Pinpoint the cell where the given text exists, returning its [X, Y] midpoint coordinate. 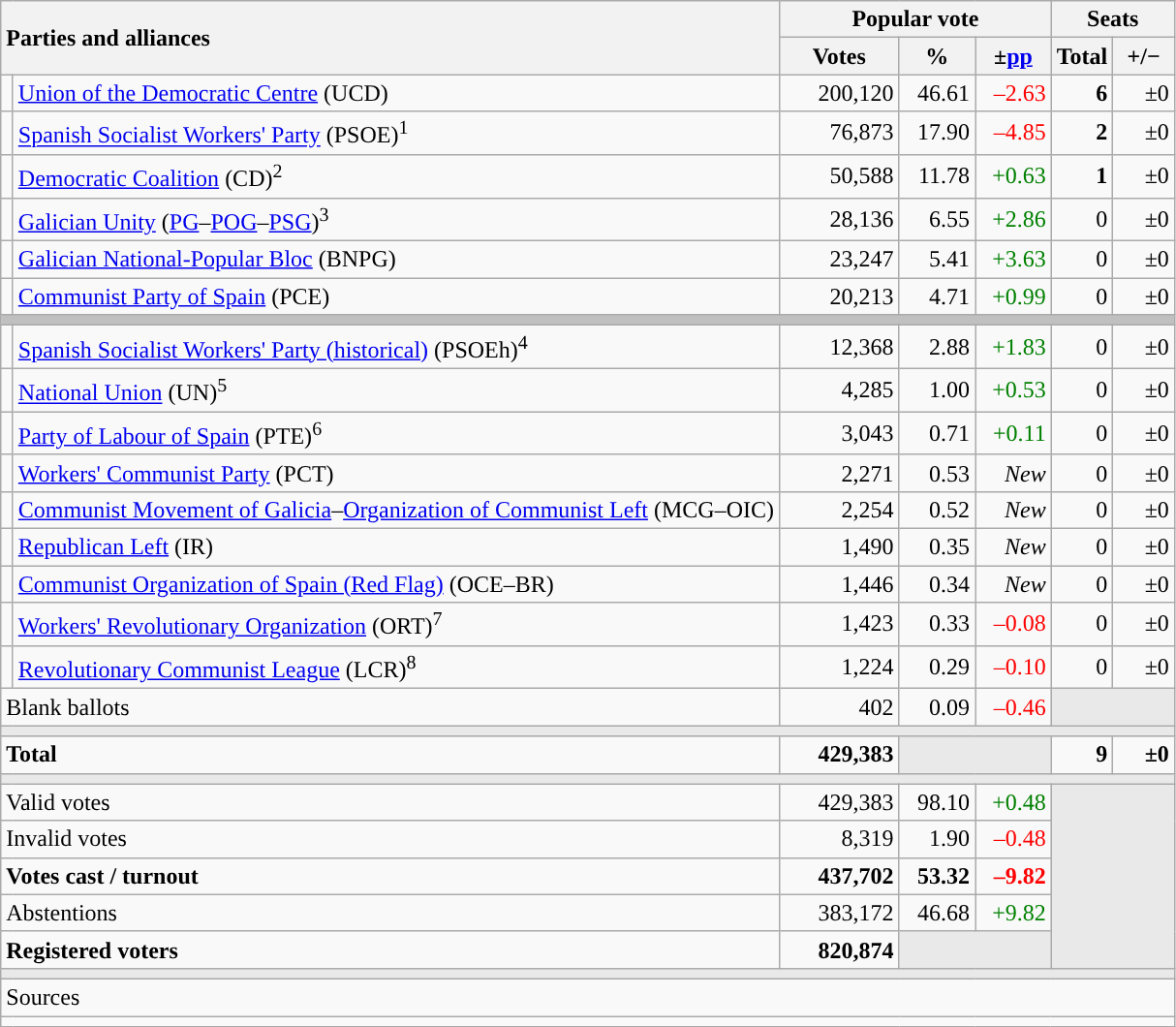
+9.82 [1013, 913]
1.90 [938, 839]
200,120 [840, 93]
4.71 [938, 296]
Popular vote [916, 19]
820,874 [840, 949]
+/− [1144, 56]
9 [1082, 755]
+0.48 [1013, 802]
Democratic Coalition (CD)2 [395, 176]
0.09 [938, 707]
Union of the Democratic Centre (UCD) [395, 93]
1 [1082, 176]
23,247 [840, 260]
5.41 [938, 260]
Votes [840, 56]
46.61 [938, 93]
–2.63 [1013, 93]
Invalid votes [390, 839]
0.33 [938, 624]
11.78 [938, 176]
Sources [588, 997]
2.88 [938, 347]
0.29 [938, 667]
Parties and alliances [390, 38]
–9.82 [1013, 876]
Communist Party of Spain (PCE) [395, 296]
437,702 [840, 876]
Galician Unity (PG–POG–PSG)3 [395, 219]
–0.46 [1013, 707]
402 [840, 707]
2,254 [840, 511]
–4.85 [1013, 134]
0.53 [938, 473]
Communist Organization of Spain (Red Flag) (OCE–BR) [395, 584]
46.68 [938, 913]
1,423 [840, 624]
76,873 [840, 134]
Registered voters [390, 949]
+2.86 [1013, 219]
–0.48 [1013, 839]
0.34 [938, 584]
20,213 [840, 296]
0.52 [938, 511]
1.00 [938, 389]
Workers' Communist Party (PCT) [395, 473]
17.90 [938, 134]
2,271 [840, 473]
Party of Labour of Spain (PTE)6 [395, 434]
4,285 [840, 389]
+0.53 [1013, 389]
Galician National-Popular Bloc (BNPG) [395, 260]
±pp [1013, 56]
% [938, 56]
8,319 [840, 839]
0.35 [938, 547]
–0.10 [1013, 667]
Spanish Socialist Workers' Party (PSOE)1 [395, 134]
Republican Left (IR) [395, 547]
+0.63 [1013, 176]
Valid votes [390, 802]
Workers' Revolutionary Organization (ORT)7 [395, 624]
Blank ballots [390, 707]
98.10 [938, 802]
–0.08 [1013, 624]
Abstentions [390, 913]
2 [1082, 134]
12,368 [840, 347]
+0.99 [1013, 296]
0.71 [938, 434]
+0.11 [1013, 434]
28,136 [840, 219]
National Union (UN)5 [395, 389]
1,446 [840, 584]
3,043 [840, 434]
Communist Movement of Galicia–Organization of Communist Left (MCG–OIC) [395, 511]
53.32 [938, 876]
50,588 [840, 176]
383,172 [840, 913]
6 [1082, 93]
Seats [1112, 19]
Revolutionary Communist League (LCR)8 [395, 667]
1,224 [840, 667]
6.55 [938, 219]
+3.63 [1013, 260]
+1.83 [1013, 347]
Spanish Socialist Workers' Party (historical) (PSOEh)4 [395, 347]
1,490 [840, 547]
Votes cast / turnout [390, 876]
